Scan for the cell matching the given text and deliver its (X, Y) coordinate at center. 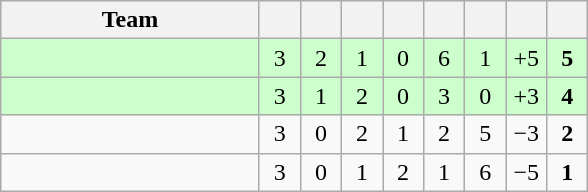
−3 (526, 134)
+3 (526, 96)
Team (130, 20)
−5 (526, 172)
+5 (526, 58)
4 (568, 96)
